Find where the given text appears and provide that cell's center as [X, Y] coordinate. 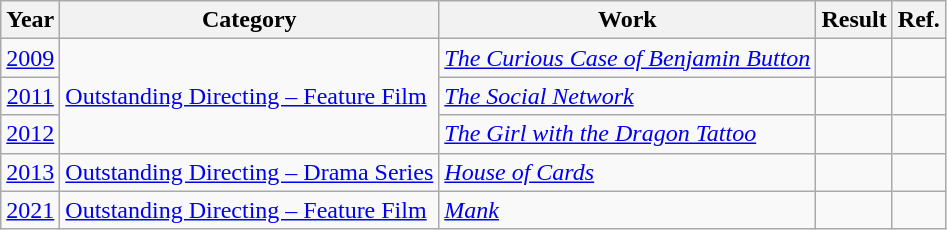
Category [250, 20]
Year [30, 20]
2021 [30, 210]
Ref. [918, 20]
Mank [628, 210]
The Curious Case of Benjamin Button [628, 58]
The Social Network [628, 96]
Result [854, 20]
Work [628, 20]
2013 [30, 172]
2009 [30, 58]
The Girl with the Dragon Tattoo [628, 134]
House of Cards [628, 172]
2011 [30, 96]
Outstanding Directing – Drama Series [250, 172]
2012 [30, 134]
